Scan for the cell matching the given text and deliver its (X, Y) coordinate at center. 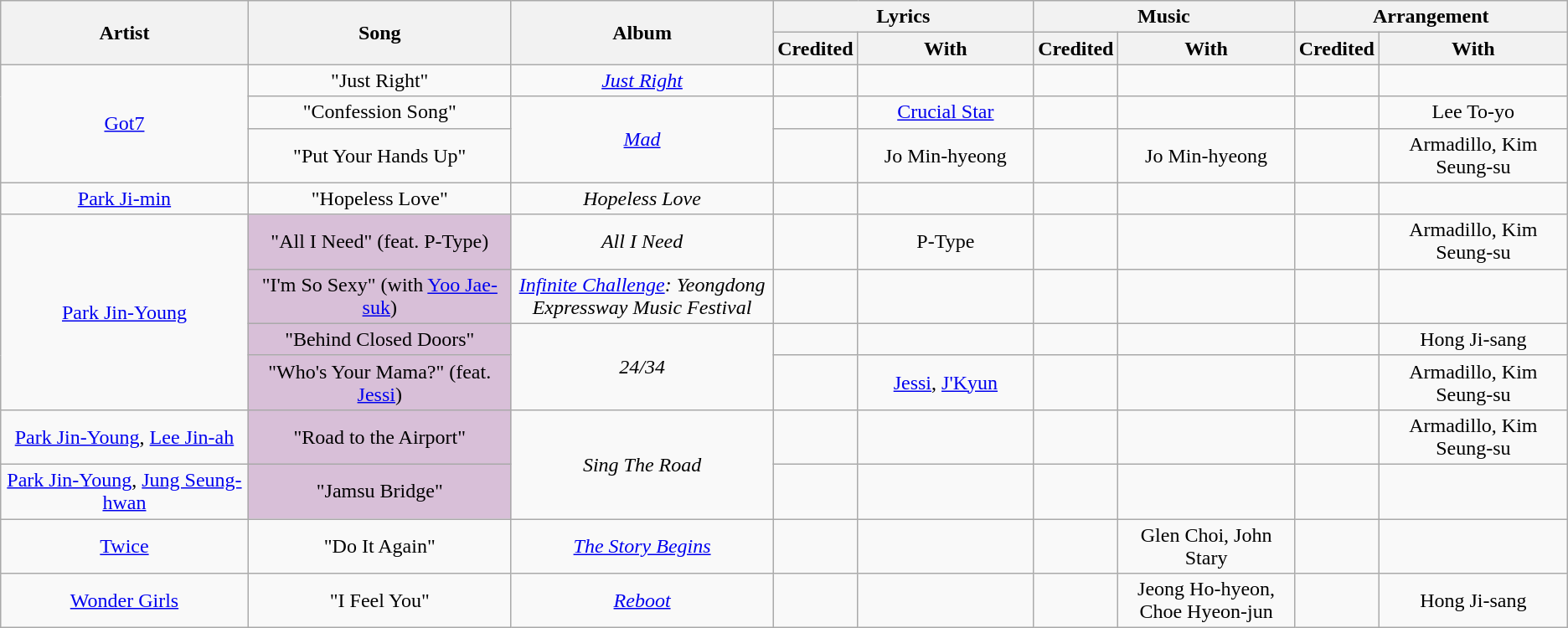
Mad (642, 139)
Jeong Ho-hyeon, Choe Hyeon-jun (1206, 601)
The Story Begins (642, 546)
Park Jin-Young, Lee Jin-ah (124, 437)
Park Ji-min (124, 198)
Album (642, 33)
"Just Right" (379, 80)
"Jamsu Bridge" (379, 491)
Park Jin-Young, Jung Seung-hwan (124, 491)
Twice (124, 546)
"Do It Again" (379, 546)
"All I Need" (feat. P-Type) (379, 241)
Arrangement (1431, 17)
Sing The Road (642, 464)
Song (379, 33)
Lee To-yo (1473, 112)
Music (1164, 17)
"Behind Closed Doors" (379, 339)
Hopeless Love (642, 198)
Artist (124, 33)
"Road to the Airport" (379, 437)
All I Need (642, 241)
Glen Choi, John Stary (1206, 546)
Infinite Challenge: Yeongdong Expressway Music Festival (642, 296)
Just Right (642, 80)
Crucial Star (946, 112)
"I'm So Sexy" (with Yoo Jae-suk) (379, 296)
Park Jin-Young (124, 311)
P-Type (946, 241)
Got7 (124, 124)
24/34 (642, 367)
"Put Your Hands Up" (379, 156)
Reboot (642, 601)
Wonder Girls (124, 601)
Jessi, J'Kyun (946, 382)
Lyrics (903, 17)
"Confession Song" (379, 112)
"Hopeless Love" (379, 198)
"I Feel You" (379, 601)
"Who's Your Mama?" (feat. Jessi) (379, 382)
